Locate the cell with the specified text and output its [x, y] center coordinate. 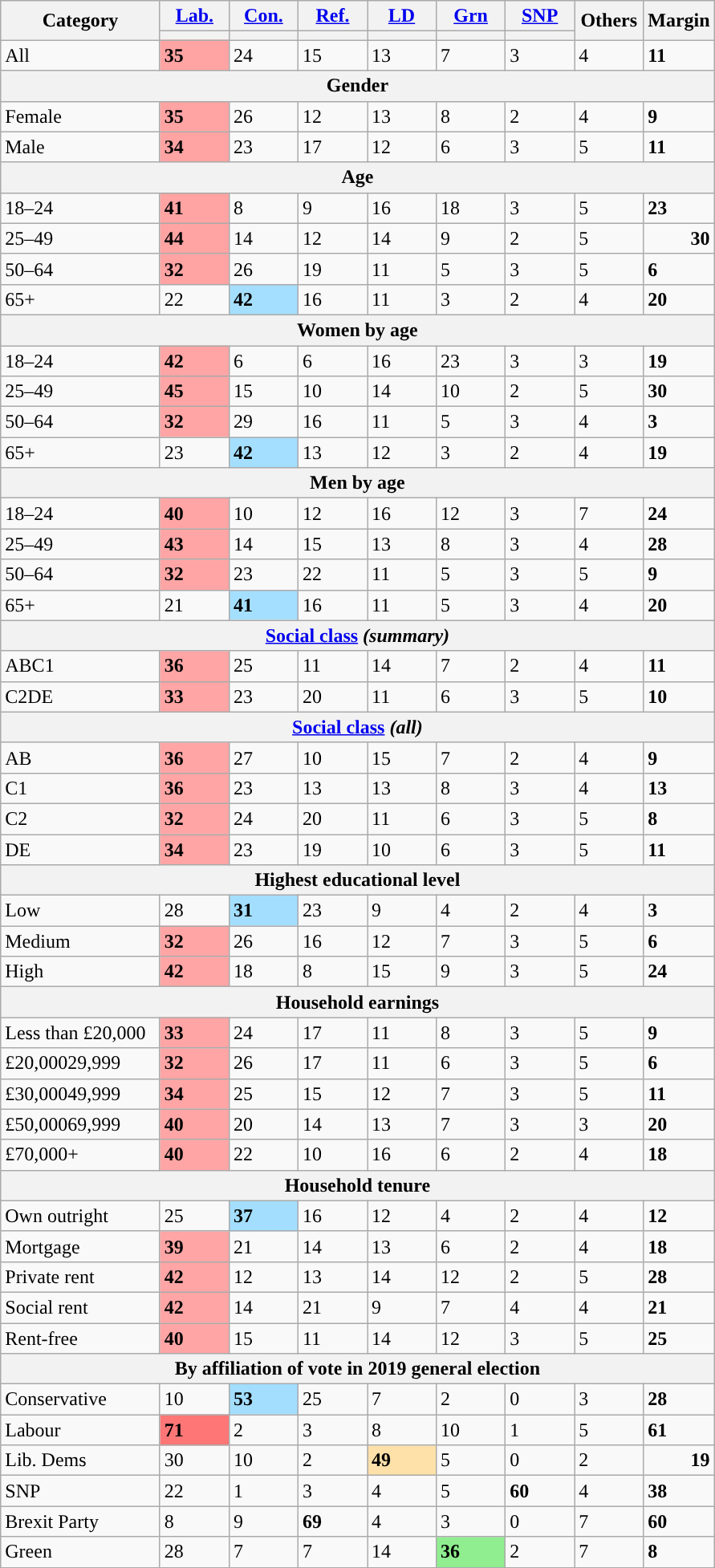
Social class (all) [358, 727]
Highest educational level [358, 880]
Gender [358, 86]
Household tenure [358, 1185]
69 [332, 1521]
49 [402, 1460]
By affiliation of vote in 2019 general election [358, 1369]
Less than £20,000 [80, 1033]
Men by age [358, 483]
Category [80, 21]
Household earnings [358, 1002]
C2 [80, 819]
Conservative [80, 1399]
45 [194, 392]
Con. [263, 16]
£50,00069,999 [80, 1124]
Medium [80, 941]
31 [263, 911]
Age [358, 177]
All [80, 55]
Own outright [80, 1216]
Mortgage [80, 1246]
Women by age [358, 330]
Female [80, 116]
38 [679, 1491]
Male [80, 147]
61 [679, 1430]
53 [263, 1399]
Lib. Dems [80, 1460]
DE [80, 850]
High [80, 972]
£20,00029,999 [80, 1063]
Brexit Party [80, 1521]
29 [263, 422]
27 [263, 758]
AB [80, 758]
43 [194, 544]
Labour [80, 1430]
37 [263, 1216]
Social rent [80, 1307]
£70,000+ [80, 1155]
Rent-free [80, 1338]
Private rent [80, 1277]
LD [402, 16]
ABC1 [80, 666]
£30,00049,999 [80, 1094]
39 [194, 1246]
Social class (summary) [358, 636]
Low [80, 911]
Green [80, 1552]
71 [194, 1430]
Ref. [332, 16]
44 [194, 238]
C1 [80, 788]
Grn [471, 16]
Margin [679, 21]
Lab. [194, 16]
Others [609, 21]
C2DE [80, 697]
